Detect which cell encompasses the target text, then output its [x, y] center coordinate. 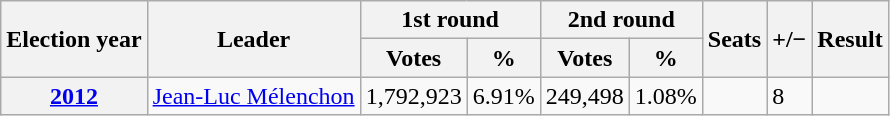
2012 [74, 96]
249,498 [584, 96]
8 [790, 96]
1,792,923 [414, 96]
Seats [734, 39]
1.08% [666, 96]
Jean-Luc Mélenchon [254, 96]
6.91% [504, 96]
Result [850, 39]
1st round [450, 20]
Election year [74, 39]
Leader [254, 39]
+/− [790, 39]
2nd round [621, 20]
